Capture the cell that displays the provided text and extract its (X, Y) central coordinate. 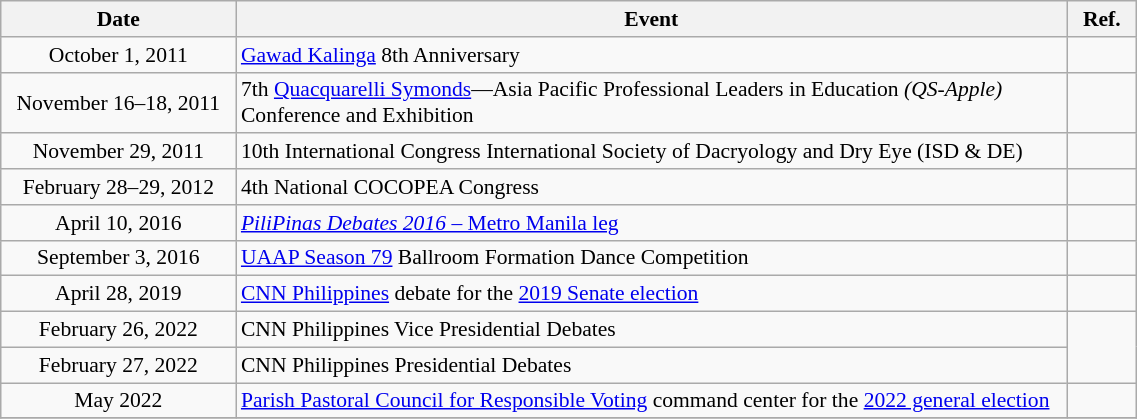
CNN Philippines Presidential Debates (652, 365)
April 10, 2016 (118, 223)
CNN Philippines debate for the 2019 Senate election (652, 294)
November 16–18, 2011 (118, 102)
February 26, 2022 (118, 330)
May 2022 (118, 401)
April 28, 2019 (118, 294)
February 27, 2022 (118, 365)
September 3, 2016 (118, 258)
Gawad Kalinga 8th Anniversary (652, 55)
Parish Pastoral Council for Responsible Voting command center for the 2022 general election (652, 401)
Date (118, 19)
CNN Philippines Vice Presidential Debates (652, 330)
UAAP Season 79 Ballroom Formation Dance Competition (652, 258)
Ref. (1102, 19)
7th Quacquarelli Symonds—Asia Pacific Professional Leaders in Education (QS-Apple) Conference and Exhibition (652, 102)
February 28–29, 2012 (118, 187)
Event (652, 19)
PiliPinas Debates 2016 – Metro Manila leg (652, 223)
November 29, 2011 (118, 152)
October 1, 2011 (118, 55)
10th International Congress International Society of Dacryology and Dry Eye (ISD & DE) (652, 152)
4th National COCOPEA Congress (652, 187)
